Output the [x, y] coordinate of the center of the cell containing the given text.  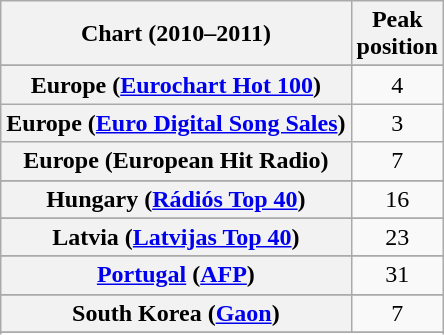
23 [397, 237]
Portugal (AFP) [176, 275]
4 [397, 85]
Latvia (Latvijas Top 40) [176, 237]
3 [397, 123]
Europe (Eurochart Hot 100) [176, 85]
Europe (Euro Digital Song Sales) [176, 123]
South Korea (Gaon) [176, 313]
31 [397, 275]
Hungary (Rádiós Top 40) [176, 199]
Peakposition [397, 34]
Chart (2010–2011) [176, 34]
16 [397, 199]
Europe (European Hit Radio) [176, 161]
